Return (X, Y) of the center of cell containing provided text 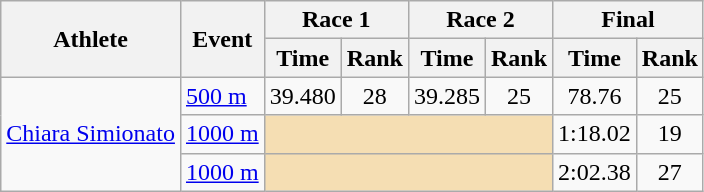
Chiara Simionato (91, 134)
2:02.38 (595, 172)
78.76 (595, 96)
Race 2 (480, 20)
19 (670, 134)
39.480 (302, 96)
Final (628, 20)
Event (222, 39)
39.285 (446, 96)
Race 1 (336, 20)
500 m (222, 96)
Athlete (91, 39)
28 (374, 96)
27 (670, 172)
1:18.02 (595, 134)
